Return [X, Y] of the center of cell containing provided text 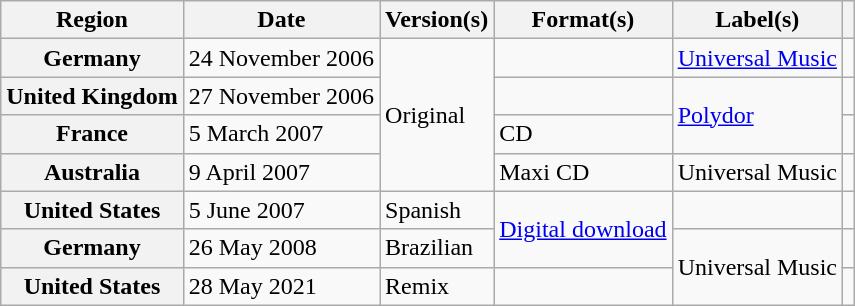
Format(s) [583, 20]
Maxi CD [583, 172]
5 March 2007 [281, 134]
Original [437, 115]
Version(s) [437, 20]
Spanish [437, 210]
Date [281, 20]
26 May 2008 [281, 248]
24 November 2006 [281, 58]
United Kingdom [92, 96]
Brazilian [437, 248]
Label(s) [757, 20]
CD [583, 134]
5 June 2007 [281, 210]
28 May 2021 [281, 286]
France [92, 134]
Remix [437, 286]
Digital download [583, 229]
27 November 2006 [281, 96]
Australia [92, 172]
Region [92, 20]
9 April 2007 [281, 172]
Polydor [757, 115]
